Provide the (x, y) coordinate of the cell's center where the given text is located.  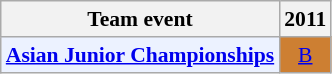
Team event (140, 19)
2011 (305, 19)
B (305, 55)
Asian Junior Championships (140, 55)
